Return the (X, Y) coordinate for the center point of the cell that contains the specified text.  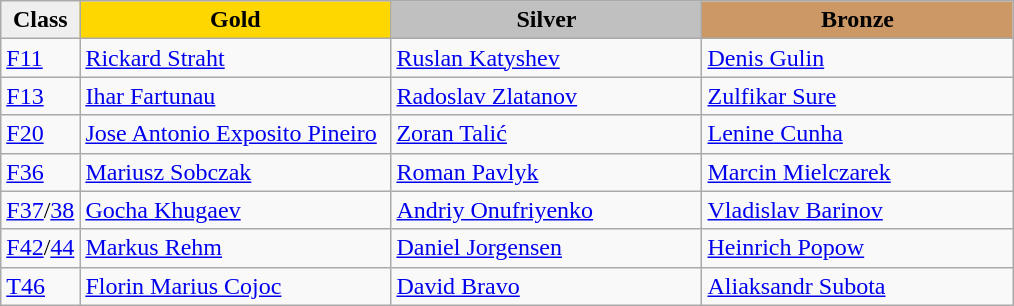
F42/44 (40, 248)
Ihar Fartunau (236, 96)
Silver (546, 20)
Aliaksandr Subota (858, 286)
Denis Gulin (858, 58)
Bronze (858, 20)
F11 (40, 58)
Class (40, 20)
Gold (236, 20)
Heinrich Popow (858, 248)
Daniel Jorgensen (546, 248)
Andriy Onufriyenko (546, 210)
Rickard Straht (236, 58)
David Bravo (546, 286)
Ruslan Katyshev (546, 58)
Gocha Khugaev (236, 210)
Mariusz Sobczak (236, 172)
Lenine Cunha (858, 134)
Zulfikar Sure (858, 96)
Florin Marius Cojoc (236, 286)
T46 (40, 286)
Roman Pavlyk (546, 172)
Jose Antonio Exposito Pineiro (236, 134)
Markus Rehm (236, 248)
Marcin Mielczarek (858, 172)
F37/38 (40, 210)
Vladislav Barinov (858, 210)
Zoran Talić (546, 134)
F36 (40, 172)
F13 (40, 96)
Radoslav Zlatanov (546, 96)
F20 (40, 134)
